Pinpoint the cell where the given text exists, returning its (X, Y) midpoint coordinate. 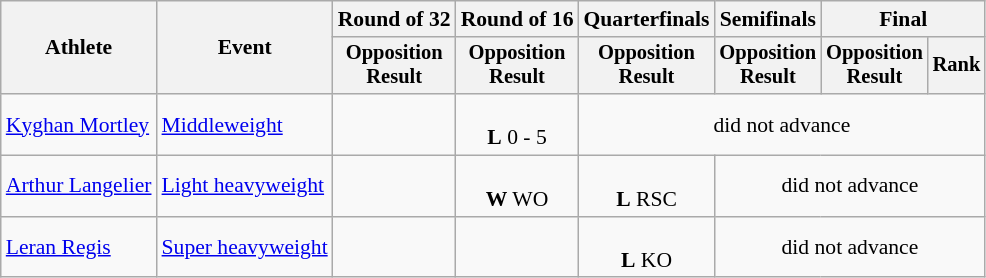
Semifinals (768, 19)
Round of 16 (518, 19)
Kyghan Mortley (79, 124)
L 0 - 5 (518, 124)
Event (245, 48)
L RSC (646, 186)
Middleweight (245, 124)
Arthur Langelier (79, 186)
Quarterfinals (646, 19)
Final (903, 19)
Round of 32 (394, 19)
Super heavyweight (245, 248)
W WO (518, 186)
Athlete (79, 48)
L KO (646, 248)
Leran Regis (79, 248)
Rank (957, 66)
Light heavyweight (245, 186)
